Provide the (x, y) coordinate of the cell's center where the given text is located.  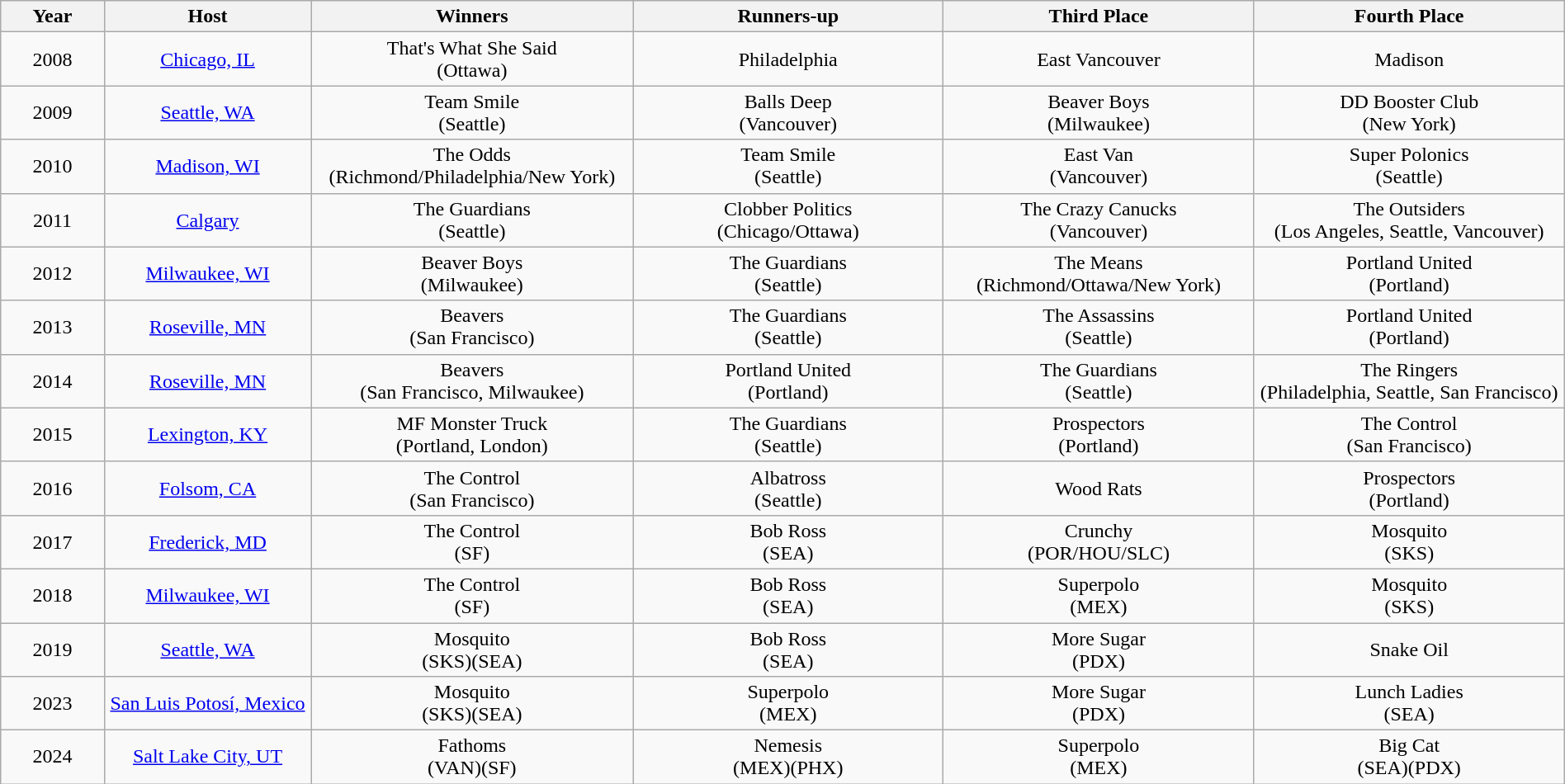
2012 (53, 274)
The Means (Richmond/Ottawa/New York) (1099, 274)
Calgary (208, 220)
Lexington, KY (208, 434)
2011 (53, 220)
2018 (53, 596)
The Ringers (Philadelphia, Seattle, San Francisco) (1409, 381)
Salt Lake City, UT (208, 758)
2024 (53, 758)
Madison (1409, 59)
Nemesis (MEX)(PHX) (788, 758)
2009 (53, 112)
Albatross (Seattle) (788, 489)
Folsom, CA (208, 489)
Beavers (San Francisco) (472, 327)
2014 (53, 381)
Snake Oil (1409, 649)
Runners-up (788, 17)
MF Monster Truck (Portland, London) (472, 434)
The Outsiders (Los Angeles, Seattle, Vancouver) (1409, 220)
Balls Deep (Vancouver) (788, 112)
Winners (472, 17)
2016 (53, 489)
2010 (53, 167)
Philadelphia (788, 59)
Host (208, 17)
DD Booster Club (New York) (1409, 112)
Beavers (San Francisco, Milwaukee) (472, 381)
The Crazy Canucks (Vancouver) (1099, 220)
Wood Rats (1099, 489)
Lunch Ladies (SEA) (1409, 703)
2015 (53, 434)
Super Polonics (Seattle) (1409, 167)
San Luis Potosí, Mexico (208, 703)
2017 (53, 541)
Third Place (1099, 17)
That's What She Said(Ottawa) (472, 59)
Clobber Politics (Chicago/Ottawa) (788, 220)
Madison, WI (208, 167)
Crunchy (POR/HOU/SLC) (1099, 541)
The Odds (Richmond/Philadelphia/New York) (472, 167)
The Assassins (Seattle) (1099, 327)
2023 (53, 703)
Big Cat (SEA)(PDX) (1409, 758)
Year (53, 17)
East Van (Vancouver) (1099, 167)
2013 (53, 327)
2008 (53, 59)
Fathoms (VAN)(SF) (472, 758)
Chicago, IL (208, 59)
Fourth Place (1409, 17)
East Vancouver (1099, 59)
2019 (53, 649)
Frederick, MD (208, 541)
